Scan for the cell matching the given text and deliver its (X, Y) coordinate at center. 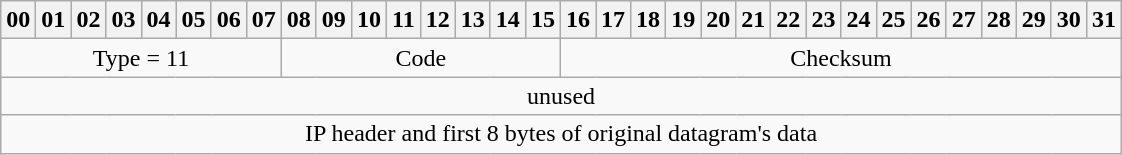
21 (754, 20)
10 (368, 20)
12 (438, 20)
00 (18, 20)
Code (420, 58)
09 (334, 20)
13 (472, 20)
IP header and first 8 bytes of original datagram's data (562, 134)
25 (894, 20)
11 (403, 20)
06 (228, 20)
22 (788, 20)
26 (928, 20)
24 (858, 20)
29 (1034, 20)
Type = 11 (141, 58)
20 (718, 20)
30 (1068, 20)
02 (88, 20)
08 (298, 20)
23 (824, 20)
17 (614, 20)
14 (508, 20)
16 (578, 20)
27 (964, 20)
18 (648, 20)
unused (562, 96)
19 (684, 20)
Checksum (840, 58)
28 (998, 20)
04 (158, 20)
03 (124, 20)
31 (1104, 20)
15 (542, 20)
05 (194, 20)
01 (54, 20)
07 (264, 20)
